Provide the (X, Y) coordinate of the cell's center where the given text is located.  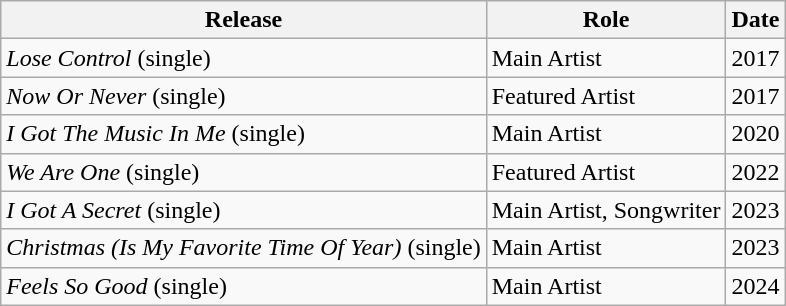
We Are One (single) (244, 172)
Now Or Never (single) (244, 96)
2024 (756, 286)
2020 (756, 134)
Main Artist, Songwriter (606, 210)
Christmas (Is My Favorite Time Of Year) (single) (244, 248)
2022 (756, 172)
Feels So Good (single) (244, 286)
I Got The Music In Me (single) (244, 134)
Date (756, 20)
Role (606, 20)
Release (244, 20)
Lose Control (single) (244, 58)
I Got A Secret (single) (244, 210)
